Return the (x, y) coordinate for the center point of the cell that contains the specified text.  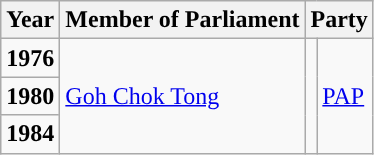
Year (30, 20)
Goh Chok Tong (182, 96)
1976 (30, 58)
Member of Parliament (182, 20)
PAP (346, 96)
1980 (30, 96)
1984 (30, 134)
Party (339, 20)
